Search for the cell housing the specified text and yield its [x, y] center coordinate. 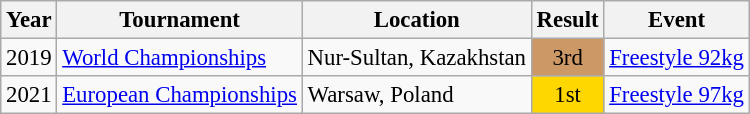
Warsaw, Poland [416, 95]
1st [568, 95]
Nur-Sultan, Kazakhstan [416, 58]
Result [568, 20]
2019 [29, 58]
Tournament [180, 20]
3rd [568, 58]
Event [676, 20]
Location [416, 20]
European Championships [180, 95]
Freestyle 97kg [676, 95]
World Championships [180, 58]
2021 [29, 95]
Freestyle 92kg [676, 58]
Year [29, 20]
